From the cell containing the given text, extract its center point as (x, y) coordinate. 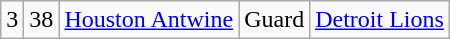
Detroit Lions (380, 20)
Guard (274, 20)
38 (42, 20)
3 (12, 20)
Houston Antwine (149, 20)
